Detect which cell encompasses the target text, then output its (x, y) center coordinate. 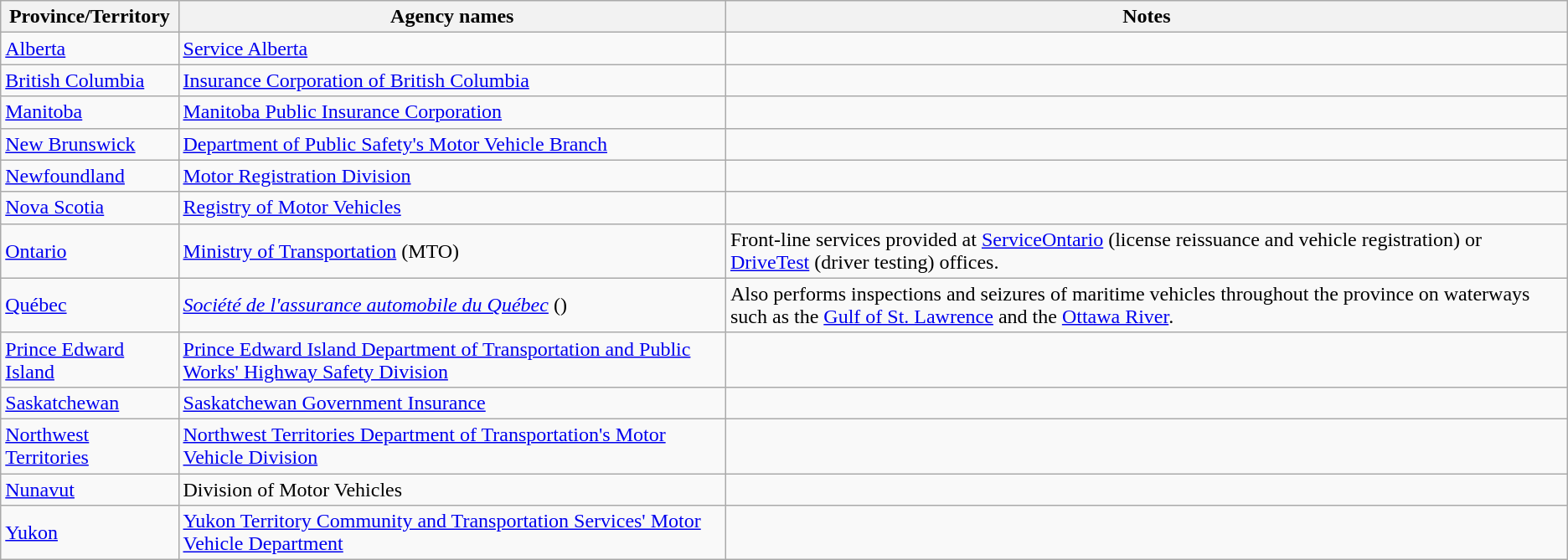
Northwest Territories Department of Transportation's Motor Vehicle Division (452, 445)
Northwest Territories (90, 445)
Yukon (90, 532)
Nunavut (90, 490)
Notes (1146, 17)
Saskatchewan Government Insurance (452, 403)
Insurance Corporation of British Columbia (452, 80)
Société de l'assurance automobile du Québec () (452, 305)
Department of Public Safety's Motor Vehicle Branch (452, 144)
Ontario (90, 251)
Motor Registration Division (452, 176)
Front-line services provided at ServiceOntario (license reissuance and vehicle registration) or DriveTest (driver testing) offices. (1146, 251)
Division of Motor Vehicles (452, 490)
Province/Territory (90, 17)
Saskatchewan (90, 403)
Manitoba Public Insurance Corporation (452, 112)
Newfoundland (90, 176)
Ministry of Transportation (MTO) (452, 251)
Québec (90, 305)
Yukon Territory Community and Transportation Services' Motor Vehicle Department (452, 532)
Nova Scotia (90, 208)
New Brunswick (90, 144)
Alberta (90, 49)
Agency names (452, 17)
Service Alberta (452, 49)
Registry of Motor Vehicles (452, 208)
Prince Edward Island (90, 360)
British Columbia (90, 80)
Prince Edward Island Department of Transportation and Public Works' Highway Safety Division (452, 360)
Manitoba (90, 112)
